Identify which cell holds the provided text, then report its (X, Y) central coordinate. 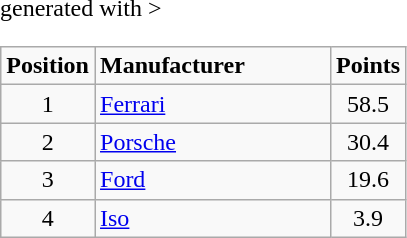
Ford (212, 180)
1 (48, 104)
Porsche (212, 142)
3 (48, 180)
Manufacturer (212, 66)
58.5 (368, 104)
Ferrari (212, 104)
19.6 (368, 180)
4 (48, 218)
Position (48, 66)
30.4 (368, 142)
2 (48, 142)
Points (368, 66)
3.9 (368, 218)
Iso (212, 218)
